Return [X, Y] of the center of cell containing provided text 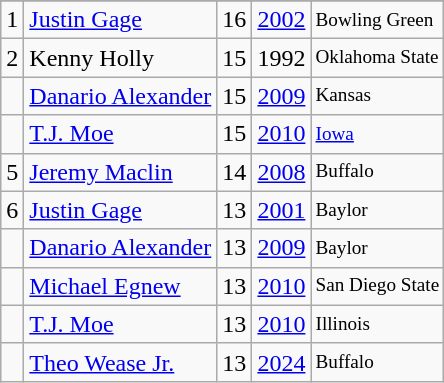
San Diego State [378, 286]
2001 [282, 210]
Kansas [378, 96]
6 [12, 210]
Oklahoma State [378, 58]
1992 [282, 58]
Iowa [378, 134]
Theo Wease Jr. [120, 362]
2024 [282, 362]
Jeremy Maclin [120, 172]
1 [12, 20]
Illinois [378, 324]
16 [234, 20]
14 [234, 172]
5 [12, 172]
2002 [282, 20]
Bowling Green [378, 20]
2 [12, 58]
Kenny Holly [120, 58]
Michael Egnew [120, 286]
2008 [282, 172]
